Capture the cell that displays the provided text and extract its (X, Y) central coordinate. 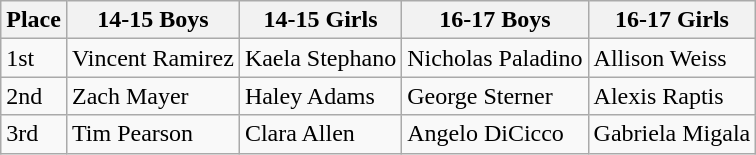
1st (34, 58)
Zach Mayer (152, 96)
Place (34, 20)
Haley Adams (320, 96)
Tim Pearson (152, 134)
16-17 Boys (495, 20)
Nicholas Paladino (495, 58)
2nd (34, 96)
3rd (34, 134)
Gabriela Migala (672, 134)
Angelo DiCicco (495, 134)
Alexis Raptis (672, 96)
George Sterner (495, 96)
14-15 Boys (152, 20)
Clara Allen (320, 134)
Vincent Ramirez (152, 58)
16-17 Girls (672, 20)
Allison Weiss (672, 58)
Kaela Stephano (320, 58)
14-15 Girls (320, 20)
